Search for the cell housing the specified text and yield its [X, Y] center coordinate. 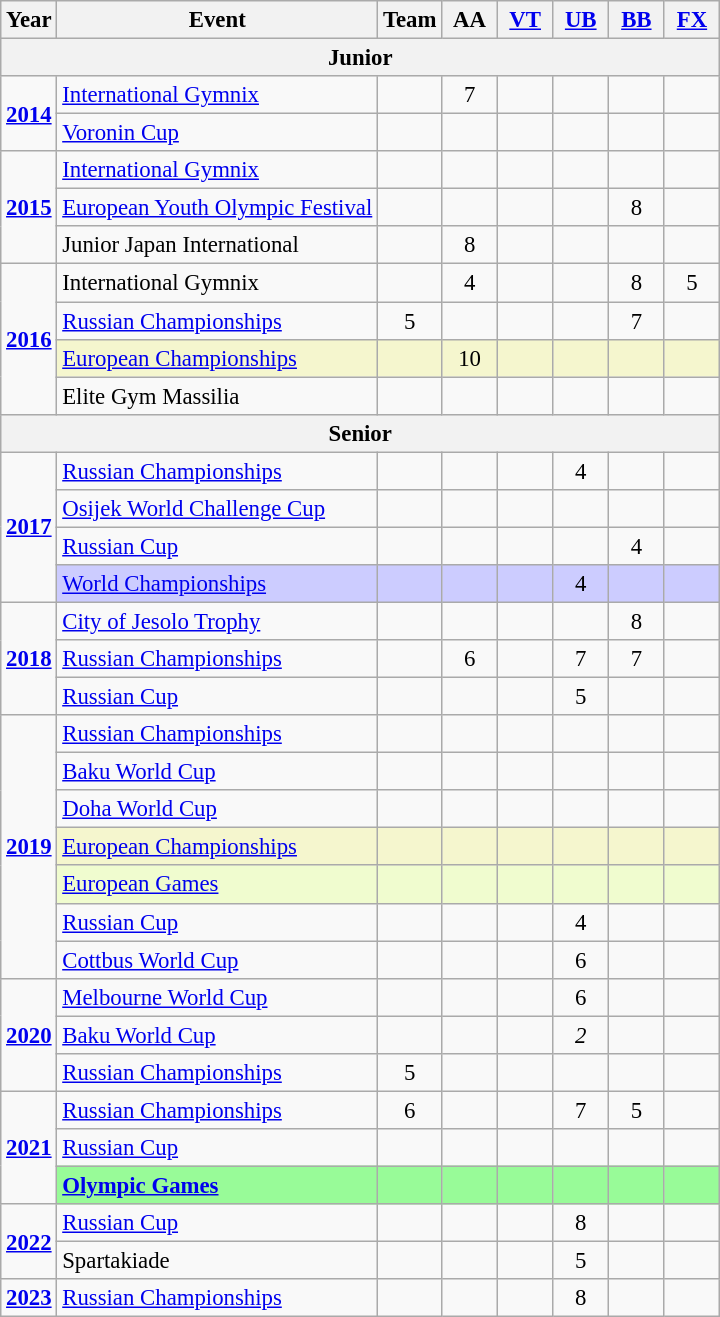
BB [637, 20]
City of Jesolo Trophy [218, 621]
Doha World Cup [218, 809]
2022 [29, 1242]
Spartakiade [218, 1261]
Junior [360, 58]
UB [581, 20]
2016 [29, 339]
Osijek World Challenge Cup [218, 509]
FX [692, 20]
2 [581, 1035]
2020 [29, 1034]
Senior [360, 433]
Year [29, 20]
10 [470, 358]
2021 [29, 1148]
2018 [29, 658]
AA [470, 20]
2019 [29, 846]
2014 [29, 114]
European Games [218, 885]
Team [410, 20]
Event [218, 20]
2023 [29, 1298]
Elite Gym Massilia [218, 396]
Junior Japan International [218, 245]
European Youth Olympic Festival [218, 208]
2017 [29, 527]
VT [525, 20]
Voronin Cup [218, 133]
Melbourne World Cup [218, 997]
World Championships [218, 584]
Cottbus World Cup [218, 960]
2015 [29, 208]
Olympic Games [218, 1185]
